Determine the [x, y] coordinate at the center of the cell enclosing the given text.  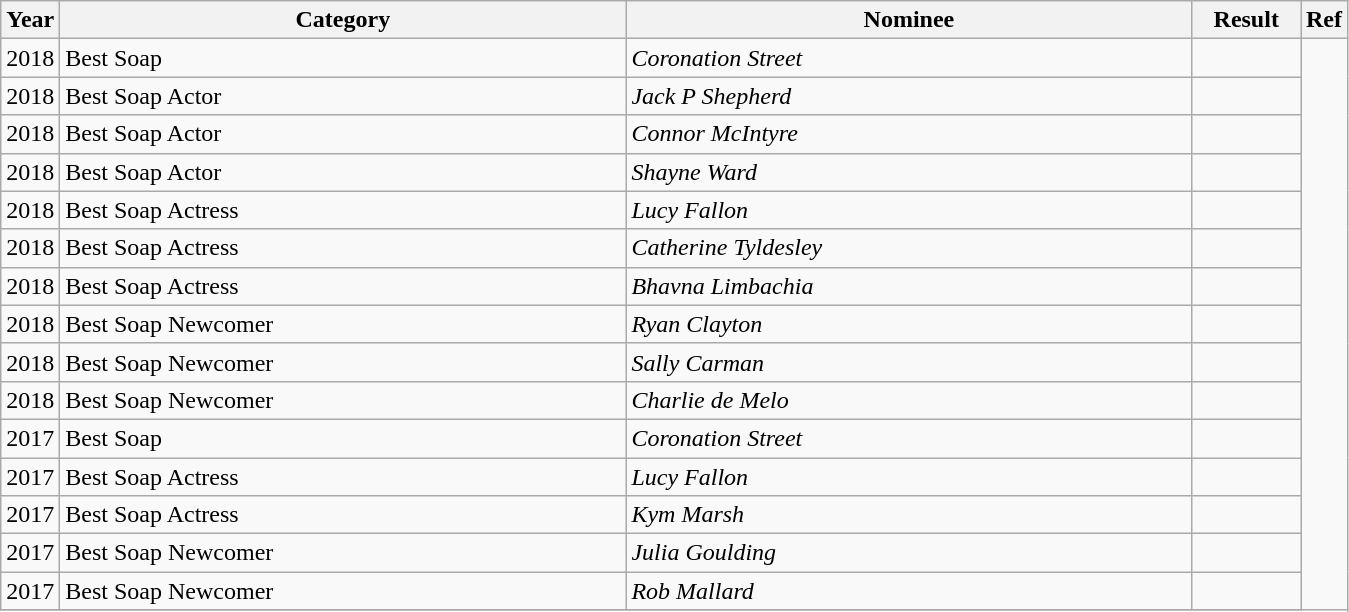
Sally Carman [909, 362]
Charlie de Melo [909, 400]
Catherine Tyldesley [909, 248]
Result [1246, 20]
Julia Goulding [909, 553]
Kym Marsh [909, 515]
Category [343, 20]
Jack P Shepherd [909, 96]
Rob Mallard [909, 591]
Year [30, 20]
Ryan Clayton [909, 324]
Connor McIntyre [909, 134]
Bhavna Limbachia [909, 286]
Ref [1324, 20]
Shayne Ward [909, 172]
Nominee [909, 20]
